Search for the cell housing the specified text and yield its (x, y) center coordinate. 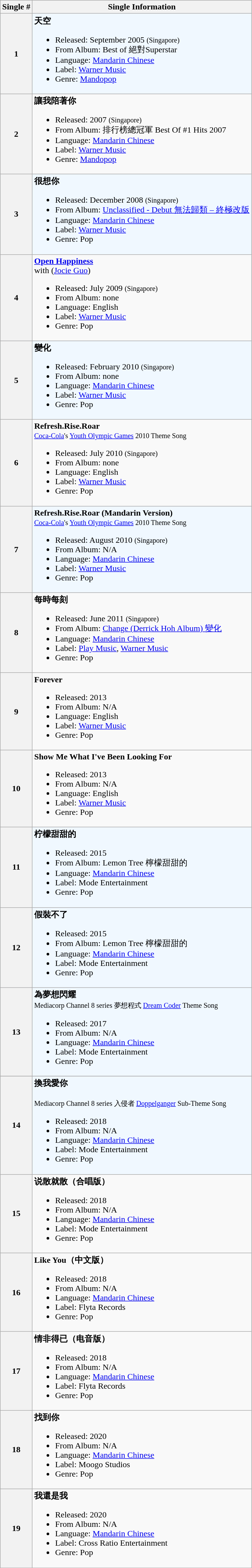
15 (16, 1214)
Like You（中文版）Released: 2018From Album: N/ALanguage: Mandarin ChineseLabel: Flyta RecordsGenre: Pop (142, 1292)
18 (16, 1450)
Open Happinesswith (Jocie Guo)Released: July 2009 (Singapore)From Album: noneLanguage: EnglishLabel: Warner MusicGenre: Pop (142, 298)
17 (16, 1371)
12 (16, 947)
ForeverReleased: 2013From Album: N/ALanguage: EnglishLabel: Warner MusicGenre: Pop (142, 712)
Show Me What I've Been Looking ForReleased: 2013From Album: N/ALanguage: EnglishLabel: Warner MusicGenre: Pop (142, 788)
情非得已（电音版）Released: 2018From Album: N/ALanguage: Mandarin ChineseLabel: Flyta RecordsGenre: Pop (142, 1371)
找到你Released: 2020From Album: N/ALanguage: Mandarin ChineseLabel: Moogo StudiosGenre: Pop (142, 1450)
很想你Released: December 2008 (Singapore)From Album: Unclassified - Debut 無法歸類 – 終極改版Language: Mandarin ChineseLabel: Warner MusicGenre: Pop (142, 214)
3 (16, 214)
13 (16, 1032)
變化Released: February 2010 (Singapore)From Album: noneLanguage: Mandarin ChineseLabel: Warner MusicGenre: Pop (142, 380)
Single # (16, 7)
7 (16, 549)
每時每刻Released: June 2011 (Singapore)From Album: Change (Derrick Hoh Album) 變化Language: Mandarin ChineseLabel: Play Music, Warner MusicGenre: Pop (142, 633)
14 (16, 1125)
11 (16, 867)
8 (16, 633)
柠檬甜甜的Released: 2015From Album: Lemon Tree 檸檬甜甜的Language: Mandarin ChineseLabel: Mode EntertainmentGenre: Pop (142, 867)
19 (16, 1528)
讓我陪著你Released: 2007 (Singapore)From Album: 排行榜總冠軍 Best Of #1 Hits 2007Language: Mandarin ChineseLabel: Warner MusicGenre: Mandopop (142, 134)
16 (16, 1292)
Single Information (142, 7)
假裝不了Released: 2015From Album: Lemon Tree 檸檬甜甜的Language: Mandarin ChineseLabel: Mode EntertainmentGenre: Pop (142, 947)
说散就散（合唱版）Released: 2018From Album: N/ALanguage: Mandarin ChineseLabel: Mode EntertainmentGenre: Pop (142, 1214)
2 (16, 134)
4 (16, 298)
10 (16, 788)
9 (16, 712)
6 (16, 463)
1 (16, 54)
我還是我Released: 2020From Album: N/ALanguage: Mandarin ChineseLabel: Cross Ratio EntertainmentGenre: Pop (142, 1528)
天空Released: September 2005 (Singapore)From Album: Best of 絕對SuperstarLanguage: Mandarin ChineseLabel: Warner MusicGenre: Mandopop (142, 54)
5 (16, 380)
